Determine the [x, y] coordinate at the center of the cell enclosing the given text.  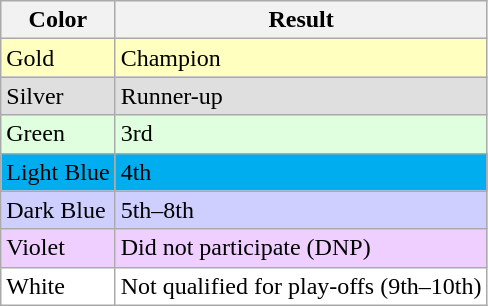
Champion [301, 58]
Did not participate (DNP) [301, 248]
Color [58, 20]
Silver [58, 96]
5th–8th [301, 210]
Dark Blue [58, 210]
Gold [58, 58]
Runner-up [301, 96]
Violet [58, 248]
Result [301, 20]
Green [58, 134]
3rd [301, 134]
Light Blue [58, 172]
Not qualified for play-offs (9th–10th) [301, 286]
4th [301, 172]
White [58, 286]
